Detect which cell encompasses the target text, then output its [x, y] center coordinate. 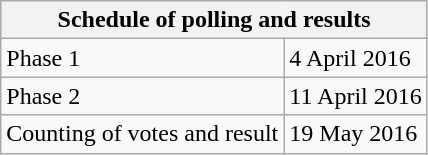
Phase 2 [142, 96]
Counting of votes and result [142, 134]
19 May 2016 [356, 134]
11 April 2016 [356, 96]
4 April 2016 [356, 58]
Schedule of polling and results [214, 20]
Phase 1 [142, 58]
